Extract the (X, Y) coordinate from the center of the cell holding the provided text.  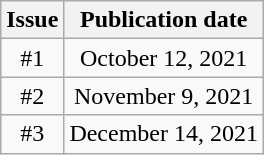
Issue (32, 20)
November 9, 2021 (164, 96)
#3 (32, 134)
December 14, 2021 (164, 134)
Publication date (164, 20)
October 12, 2021 (164, 58)
#2 (32, 96)
#1 (32, 58)
